For the text-containing cell, return its midpoint in (x, y) coordinate format. 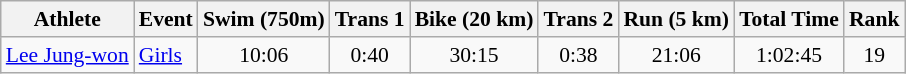
19 (874, 55)
Trans 1 (370, 19)
Bike (20 km) (474, 19)
30:15 (474, 55)
Total Time (789, 19)
21:06 (676, 55)
Girls (166, 55)
0:38 (578, 55)
0:40 (370, 55)
Trans 2 (578, 19)
Run (5 km) (676, 19)
Event (166, 19)
1:02:45 (789, 55)
10:06 (264, 55)
Rank (874, 19)
Swim (750m) (264, 19)
Athlete (68, 19)
Lee Jung-won (68, 55)
